Search for the cell housing the specified text and yield its (x, y) center coordinate. 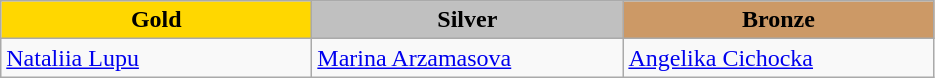
Silver (468, 20)
Nataliia Lupu (156, 58)
Bronze (778, 20)
Angelika Cichocka (778, 58)
Marina Arzamasova (468, 58)
Gold (156, 20)
